Scan for the cell matching the given text and deliver its [x, y] coordinate at center. 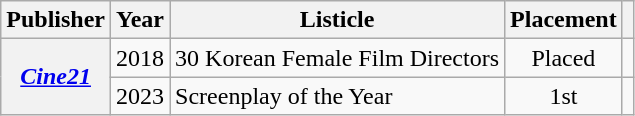
Cine21 [56, 77]
Year [140, 20]
Publisher [56, 20]
1st [564, 96]
Placed [564, 58]
30 Korean Female Film Directors [338, 58]
Listicle [338, 20]
2018 [140, 58]
2023 [140, 96]
Placement [564, 20]
Screenplay of the Year [338, 96]
